Scan for the cell matching the given text and deliver its (x, y) coordinate at center. 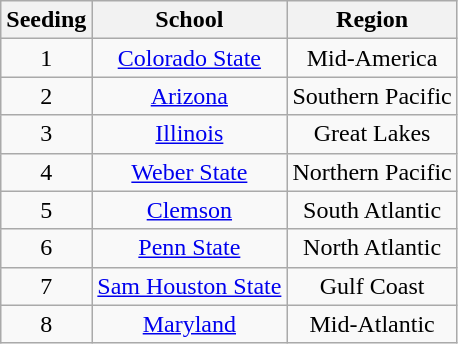
Sam Houston State (190, 286)
Arizona (190, 96)
Illinois (190, 134)
5 (46, 210)
Northern Pacific (372, 172)
3 (46, 134)
7 (46, 286)
Weber State (190, 172)
South Atlantic (372, 210)
4 (46, 172)
6 (46, 248)
Southern Pacific (372, 96)
Mid-Atlantic (372, 324)
Maryland (190, 324)
Seeding (46, 20)
Great Lakes (372, 134)
School (190, 20)
2 (46, 96)
1 (46, 58)
Clemson (190, 210)
Colorado State (190, 58)
Gulf Coast (372, 286)
8 (46, 324)
Region (372, 20)
Penn State (190, 248)
Mid-America (372, 58)
North Atlantic (372, 248)
